Determine the [x, y] coordinate at the center of the cell enclosing the given text.  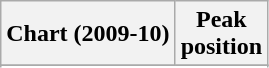
Chart (2009-10) [88, 34]
Peakposition [221, 34]
